Output the (X, Y) coordinate of the center of the cell containing the given text.  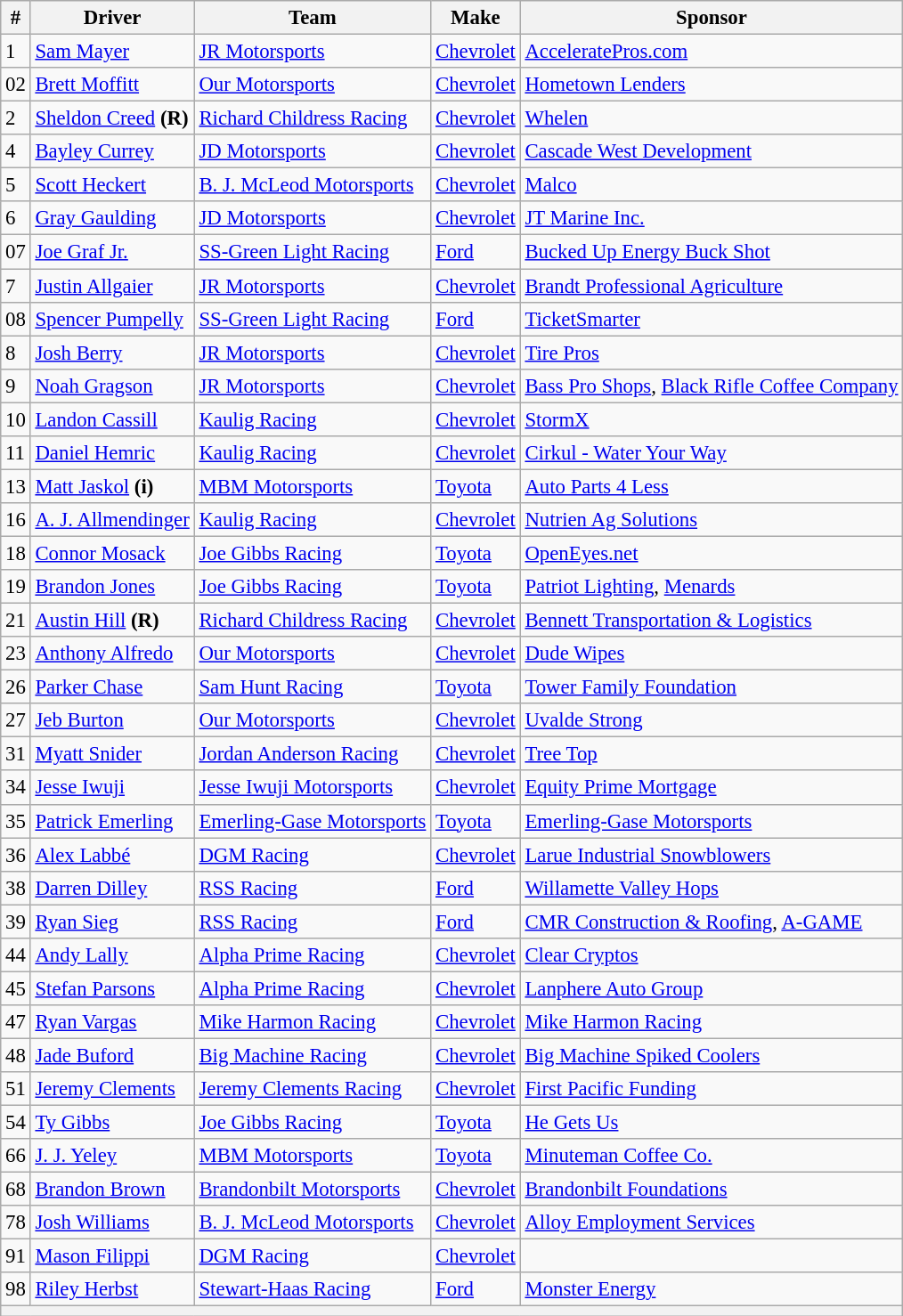
Bennett Transportation & Logistics (712, 621)
Noah Gragson (112, 386)
16 (16, 520)
Joe Graf Jr. (112, 252)
Jesse Iwuji (112, 788)
Tower Family Foundation (712, 687)
39 (16, 922)
Brandonbilt Motorsports (313, 1190)
Brandt Professional Agriculture (712, 286)
Andy Lally (112, 955)
Nutrien Ag Solutions (712, 520)
4 (16, 151)
Brandon Jones (112, 587)
21 (16, 621)
38 (16, 888)
Gray Gaulding (112, 218)
27 (16, 720)
35 (16, 821)
Jade Buford (112, 1055)
Ryan Sieg (112, 922)
StormX (712, 419)
1 (16, 52)
Ty Gibbs (112, 1123)
AcceleratePros.com (712, 52)
Jeb Burton (112, 720)
Clear Cryptos (712, 955)
47 (16, 1022)
Darren Dilley (112, 888)
Austin Hill (R) (112, 621)
19 (16, 587)
44 (16, 955)
Sam Hunt Racing (313, 687)
8 (16, 353)
Big Machine Racing (313, 1055)
Big Machine Spiked Coolers (712, 1055)
Monster Energy (712, 1290)
45 (16, 988)
Lanphere Auto Group (712, 988)
13 (16, 486)
7 (16, 286)
J. J. Yeley (112, 1156)
Bayley Currey (112, 151)
5 (16, 185)
Bucked Up Energy Buck Shot (712, 252)
07 (16, 252)
31 (16, 754)
Daniel Hemric (112, 453)
Brett Moffitt (112, 85)
Alex Labbé (112, 855)
Landon Cassill (112, 419)
# (16, 18)
Tree Top (712, 754)
Equity Prime Mortgage (712, 788)
Myatt Snider (112, 754)
08 (16, 319)
Sheldon Creed (R) (112, 118)
11 (16, 453)
51 (16, 1089)
Uvalde Strong (712, 720)
Anthony Alfredo (112, 654)
6 (16, 218)
Driver (112, 18)
Make (476, 18)
Parker Chase (112, 687)
Patriot Lighting, Menards (712, 587)
He Gets Us (712, 1123)
Tire Pros (712, 353)
Mason Filippi (112, 1256)
Justin Allgaier (112, 286)
Connor Mosack (112, 553)
JT Marine Inc. (712, 218)
Josh Berry (112, 353)
Jeremy Clements (112, 1089)
Stewart-Haas Racing (313, 1290)
54 (16, 1123)
Dude Wipes (712, 654)
2 (16, 118)
Whelen (712, 118)
Josh Williams (112, 1223)
Spencer Pumpelly (112, 319)
9 (16, 386)
Team (313, 18)
Sponsor (712, 18)
Scott Heckert (112, 185)
Riley Herbst (112, 1290)
Brandon Brown (112, 1190)
Malco (712, 185)
68 (16, 1190)
Alloy Employment Services (712, 1223)
Larue Industrial Snowblowers (712, 855)
Hometown Lenders (712, 85)
Ryan Vargas (112, 1022)
Matt Jaskol (i) (112, 486)
Jeremy Clements Racing (313, 1089)
78 (16, 1223)
OpenEyes.net (712, 553)
66 (16, 1156)
Minuteman Coffee Co. (712, 1156)
Cascade West Development (712, 151)
18 (16, 553)
A. J. Allmendinger (112, 520)
48 (16, 1055)
34 (16, 788)
Sam Mayer (112, 52)
Auto Parts 4 Less (712, 486)
Stefan Parsons (112, 988)
26 (16, 687)
Patrick Emerling (112, 821)
02 (16, 85)
CMR Construction & Roofing, A-GAME (712, 922)
Willamette Valley Hops (712, 888)
10 (16, 419)
First Pacific Funding (712, 1089)
98 (16, 1290)
Jesse Iwuji Motorsports (313, 788)
23 (16, 654)
Brandonbilt Foundations (712, 1190)
Bass Pro Shops, Black Rifle Coffee Company (712, 386)
Jordan Anderson Racing (313, 754)
91 (16, 1256)
36 (16, 855)
Cirkul - Water Your Way (712, 453)
TicketSmarter (712, 319)
